Return the (x, y) coordinate for the center point of the cell that contains the specified text.  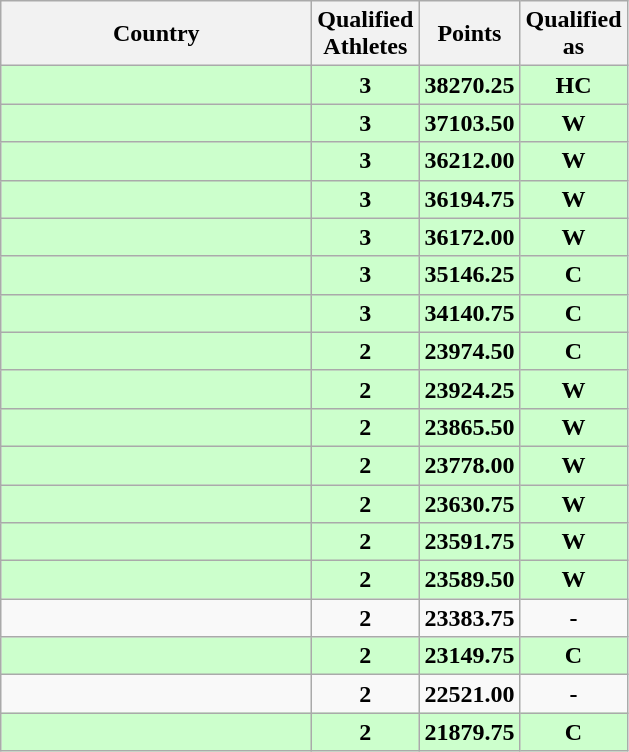
23383.75 (470, 618)
HC (574, 85)
23778.00 (470, 465)
36212.00 (470, 161)
Qualified Athletes (366, 34)
36194.75 (470, 199)
36172.00 (470, 237)
35146.25 (470, 275)
23865.50 (470, 427)
38270.25 (470, 85)
37103.50 (470, 123)
23591.75 (470, 542)
22521.00 (470, 694)
34140.75 (470, 313)
23630.75 (470, 503)
Qualified as (574, 34)
23149.75 (470, 656)
Country (156, 34)
23589.50 (470, 580)
21879.75 (470, 732)
23974.50 (470, 351)
23924.25 (470, 389)
Points (470, 34)
